From the cell containing the given text, extract its center point as (X, Y) coordinate. 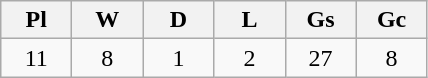
L (250, 20)
D (178, 20)
2 (250, 58)
Pl (36, 20)
11 (36, 58)
Gc (392, 20)
W (108, 20)
Gs (320, 20)
27 (320, 58)
1 (178, 58)
